Return the (x, y) coordinate for the center point of the cell that contains the specified text.  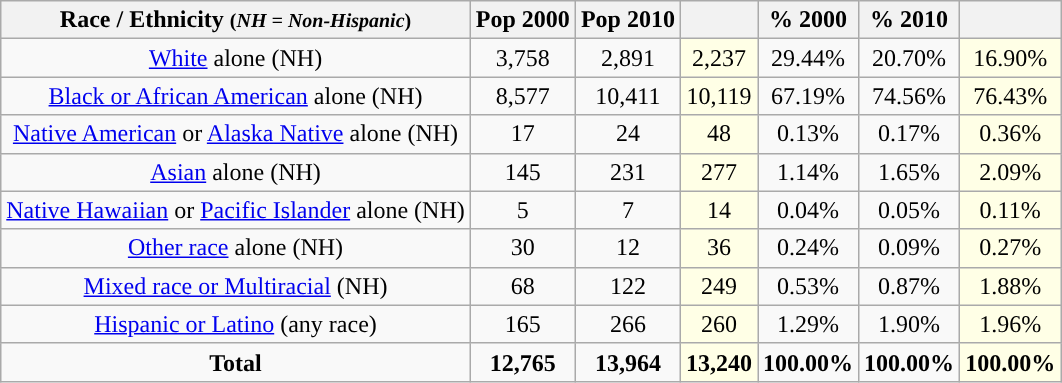
14 (718, 210)
29.44% (808, 58)
2,237 (718, 58)
74.56% (910, 96)
Pop 2000 (522, 20)
0.36% (1010, 134)
0.09% (910, 248)
Black or African American alone (NH) (236, 96)
1.90% (910, 324)
5 (522, 210)
Asian alone (NH) (236, 172)
0.24% (808, 248)
10,119 (718, 96)
White alone (NH) (236, 58)
3,758 (522, 58)
0.13% (808, 134)
17 (522, 134)
2.09% (1010, 172)
266 (628, 324)
0.53% (808, 286)
0.11% (1010, 210)
165 (522, 324)
% 2000 (808, 20)
Other race alone (NH) (236, 248)
2,891 (628, 58)
1.65% (910, 172)
0.17% (910, 134)
8,577 (522, 96)
12,765 (522, 362)
12 (628, 248)
122 (628, 286)
260 (718, 324)
7 (628, 210)
13,240 (718, 362)
0.05% (910, 210)
24 (628, 134)
Pop 2010 (628, 20)
13,964 (628, 362)
1.14% (808, 172)
10,411 (628, 96)
Mixed race or Multiracial (NH) (236, 286)
1.88% (1010, 286)
16.90% (1010, 58)
76.43% (1010, 96)
30 (522, 248)
20.70% (910, 58)
68 (522, 286)
1.96% (1010, 324)
% 2010 (910, 20)
277 (718, 172)
Race / Ethnicity (NH = Non-Hispanic) (236, 20)
1.29% (808, 324)
0.87% (910, 286)
48 (718, 134)
145 (522, 172)
Native Hawaiian or Pacific Islander alone (NH) (236, 210)
Hispanic or Latino (any race) (236, 324)
249 (718, 286)
0.27% (1010, 248)
Total (236, 362)
36 (718, 248)
0.04% (808, 210)
Native American or Alaska Native alone (NH) (236, 134)
231 (628, 172)
67.19% (808, 96)
